Determine the (x, y) coordinate at the center of the cell enclosing the given text.  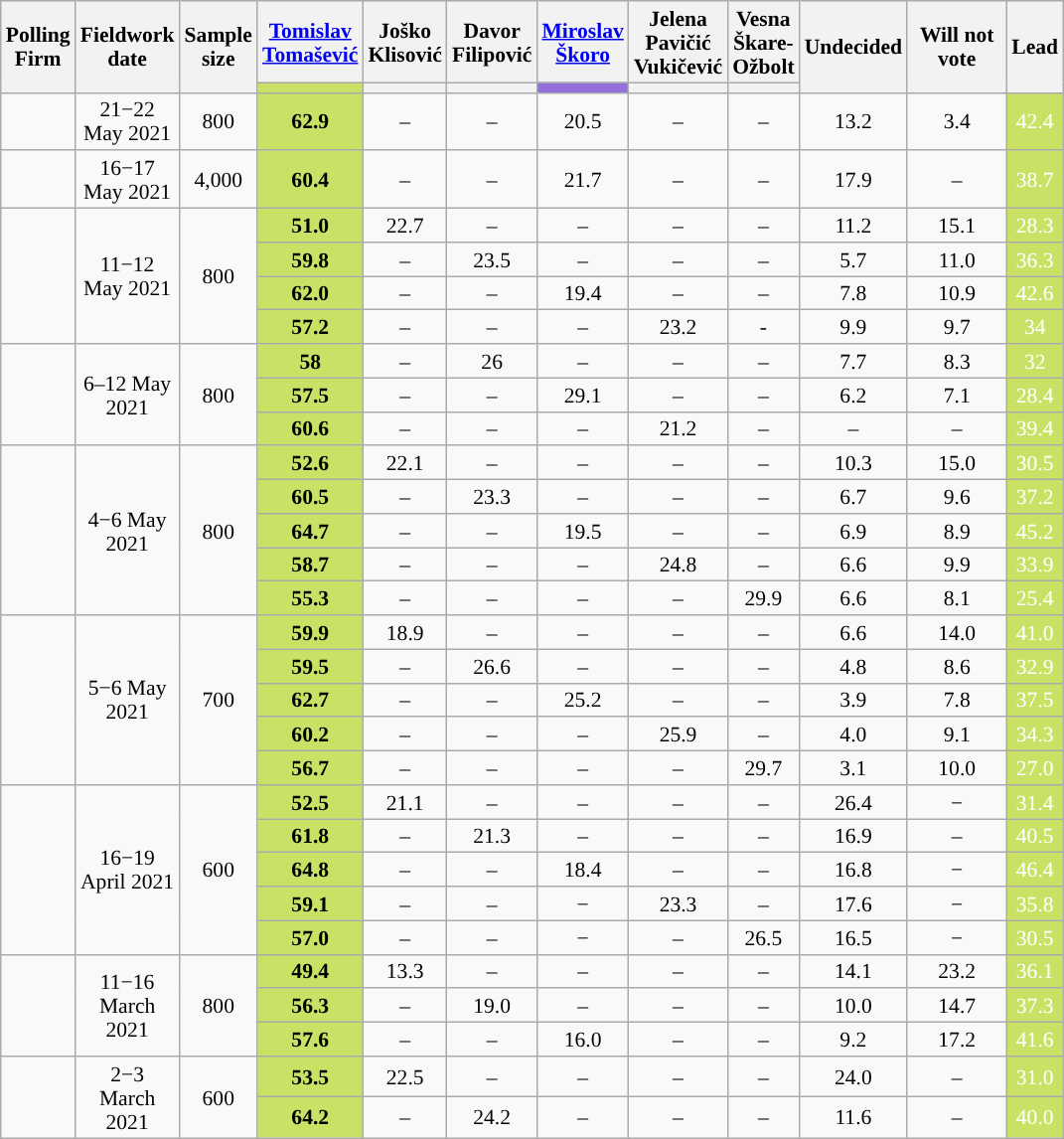
Undecided (853, 47)
11.2 (853, 226)
8.3 (957, 361)
41.0 (1035, 632)
28.4 (1035, 395)
60.4 (310, 180)
19.4 (582, 293)
16−17 May 2021 (127, 180)
41.6 (1035, 1040)
Miroslav Škoro (582, 42)
61.8 (310, 836)
19.5 (582, 531)
15.1 (957, 226)
62.0 (310, 293)
Fieldwork date (127, 47)
6.9 (853, 531)
5.7 (853, 259)
18.9 (404, 632)
26.4 (853, 802)
11−16 March 2021 (127, 1005)
24.0 (853, 1077)
11.0 (957, 259)
Polling Firm (38, 47)
22.7 (404, 226)
4.0 (853, 734)
17.6 (853, 903)
Vesna Škare-Ožbolt (763, 42)
49.4 (310, 971)
14.7 (957, 1006)
62.9 (310, 121)
38.7 (1035, 180)
34 (1035, 327)
3.4 (957, 121)
37.5 (1035, 700)
29.9 (763, 598)
37.2 (1035, 497)
64.2 (310, 1117)
60.6 (310, 428)
5−6 May 2021 (127, 700)
700 (219, 700)
31.0 (1035, 1077)
4,000 (219, 180)
32 (1035, 361)
53.5 (310, 1077)
42.4 (1035, 121)
6–12 May 2021 (127, 395)
16.0 (582, 1040)
24.2 (492, 1117)
57.2 (310, 327)
28.3 (1035, 226)
Lead (1035, 47)
56.7 (310, 768)
26.6 (492, 666)
37.3 (1035, 1006)
3.9 (853, 700)
36.1 (1035, 971)
21.3 (492, 836)
59.8 (310, 259)
26 (492, 361)
9.7 (957, 327)
4−6 May 2021 (127, 531)
16.8 (853, 870)
Joško Klisović (404, 42)
45.2 (1035, 531)
56.3 (310, 1006)
- (763, 327)
58.7 (310, 565)
11−12 May 2021 (127, 276)
19.0 (492, 1006)
13.3 (404, 971)
Sample size (219, 47)
17.9 (853, 180)
60.5 (310, 497)
27.0 (1035, 768)
Tomislav Tomašević (310, 42)
2−3 March 2021 (127, 1097)
21.2 (678, 428)
57.6 (310, 1040)
59.1 (310, 903)
58 (310, 361)
26.5 (763, 937)
18.4 (582, 870)
3.1 (853, 768)
52.6 (310, 463)
10.9 (957, 293)
60.2 (310, 734)
25.4 (1035, 598)
Jelena Pavičić Vukičević (678, 42)
31.4 (1035, 802)
21.7 (582, 180)
Davor Filipović (492, 42)
40.5 (1035, 836)
8.6 (957, 666)
25.9 (678, 734)
16−19 April 2021 (127, 871)
52.5 (310, 802)
33.9 (1035, 565)
24.8 (678, 565)
57.5 (310, 395)
14.1 (853, 971)
29.1 (582, 395)
21−22 May 2021 (127, 121)
7.7 (853, 361)
8.1 (957, 598)
14.0 (957, 632)
59.9 (310, 632)
39.4 (1035, 428)
6.2 (853, 395)
7.1 (957, 395)
9.6 (957, 497)
8.9 (957, 531)
17.2 (957, 1040)
11.6 (853, 1117)
22.5 (404, 1077)
16.9 (853, 836)
Will not vote (957, 47)
16.5 (853, 937)
64.7 (310, 531)
4.8 (853, 666)
42.6 (1035, 293)
9.1 (957, 734)
22.1 (404, 463)
32.9 (1035, 666)
55.3 (310, 598)
23.5 (492, 259)
35.8 (1035, 903)
29.7 (763, 768)
6.7 (853, 497)
46.4 (1035, 870)
20.5 (582, 121)
64.8 (310, 870)
15.0 (957, 463)
36.3 (1035, 259)
62.7 (310, 700)
21.1 (404, 802)
10.3 (853, 463)
57.0 (310, 937)
25.2 (582, 700)
51.0 (310, 226)
9.2 (853, 1040)
59.5 (310, 666)
34.3 (1035, 734)
13.2 (853, 121)
40.0 (1035, 1117)
